For the text-containing cell, return its midpoint in [X, Y] coordinate format. 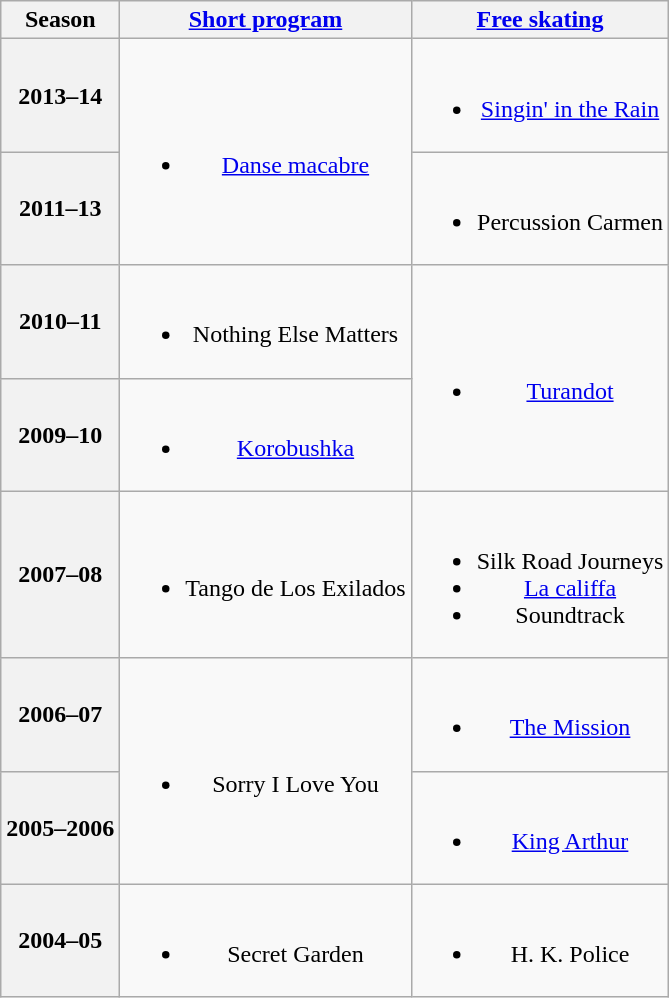
2004–05 [60, 940]
Sorry I Love You [266, 771]
Short program [266, 20]
Korobushka [266, 434]
Secret Garden [266, 940]
Free skating [540, 20]
2007–08 [60, 574]
H. K. Police [540, 940]
Singin' in the Rain [540, 96]
Nothing Else Matters [266, 322]
King Arthur [540, 828]
Season [60, 20]
Danse macabre [266, 152]
Percussion Carmen [540, 208]
Silk Road Journeys La califfa Soundtrack [540, 574]
Turandot [540, 378]
Tango de Los Exilados [266, 574]
2006–07 [60, 714]
2010–11 [60, 322]
2009–10 [60, 434]
2011–13 [60, 208]
2005–2006 [60, 828]
2013–14 [60, 96]
The Mission [540, 714]
